For the text-containing cell, return its midpoint in (x, y) coordinate format. 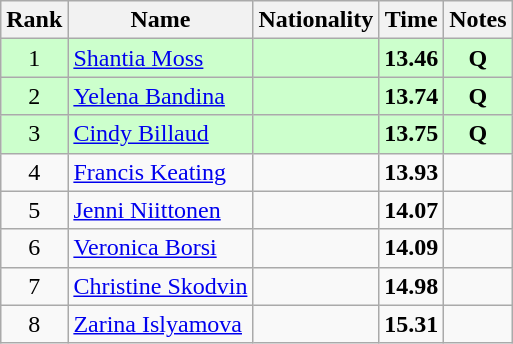
6 (34, 248)
7 (34, 286)
14.07 (412, 210)
15.31 (412, 324)
Christine Skodvin (160, 286)
Jenni Niittonen (160, 210)
Yelena Bandina (160, 96)
13.74 (412, 96)
Shantia Moss (160, 58)
Notes (478, 20)
13.75 (412, 134)
Veronica Borsi (160, 248)
Cindy Billaud (160, 134)
2 (34, 96)
Rank (34, 20)
8 (34, 324)
13.93 (412, 172)
1 (34, 58)
14.98 (412, 286)
Zarina Islyamova (160, 324)
3 (34, 134)
Name (160, 20)
Nationality (316, 20)
Time (412, 20)
Francis Keating (160, 172)
5 (34, 210)
4 (34, 172)
14.09 (412, 248)
13.46 (412, 58)
